Scan for the cell matching the given text and deliver its [X, Y] coordinate at center. 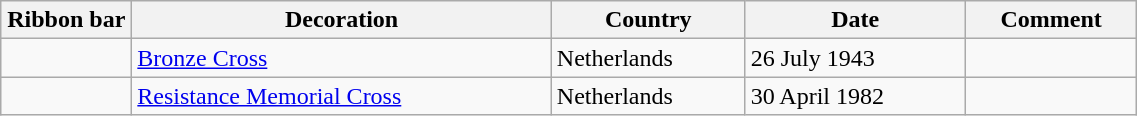
26 July 1943 [855, 58]
Comment [1050, 20]
Bronze Cross [342, 58]
30 April 1982 [855, 96]
Resistance Memorial Cross [342, 96]
Date [855, 20]
Country [648, 20]
Decoration [342, 20]
Ribbon bar [66, 20]
